From the cell containing the given text, extract its center point as (X, Y) coordinate. 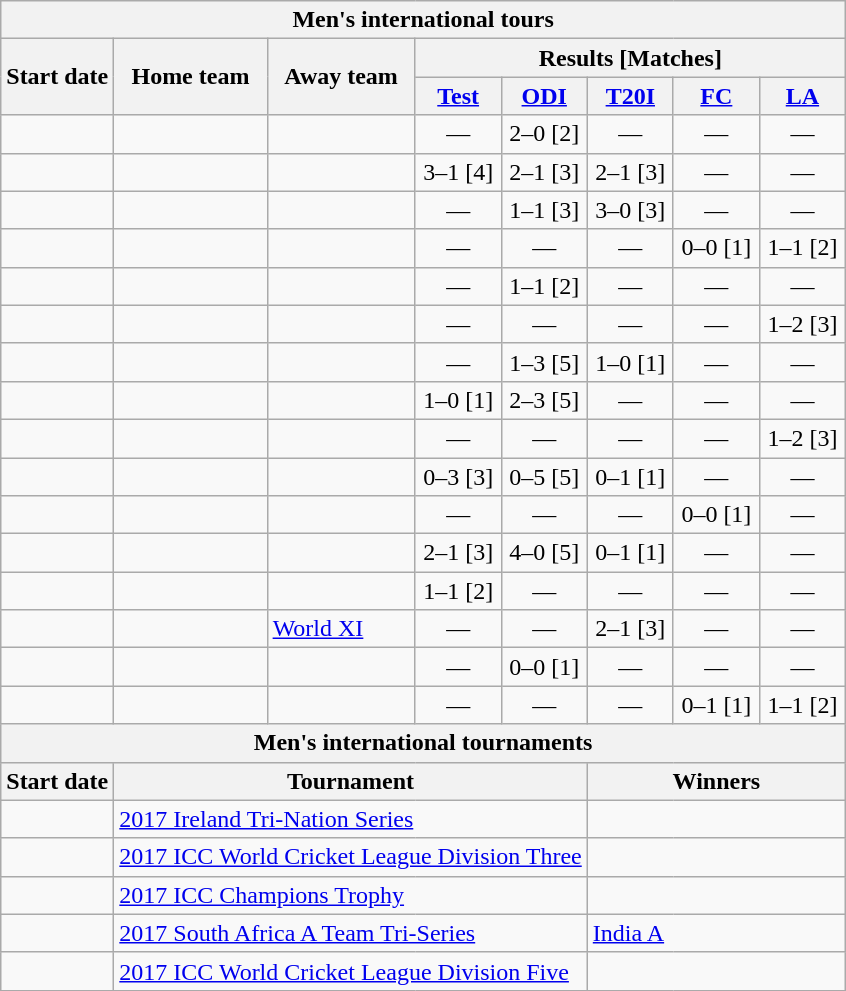
3–0 [3] (630, 210)
Results [Matches] (630, 58)
1–3 [5] (544, 362)
Test (458, 96)
2017 ICC World Cricket League Division Five (350, 971)
LA (802, 96)
2017 Ireland Tri-Nation Series (350, 819)
T20I (630, 96)
1–1 [3] (544, 210)
India A (716, 933)
2–3 [5] (544, 400)
2017 ICC Champions Trophy (350, 895)
Men's international tournaments (424, 743)
Men's international tours (424, 20)
4–0 [5] (544, 553)
3–1 [4] (458, 172)
Home team (190, 77)
World XI (341, 629)
2017 ICC World Cricket League Division Three (350, 857)
FC (716, 96)
2017 South Africa A Team Tri-Series (350, 933)
ODI (544, 96)
Away team (341, 77)
Tournament (350, 781)
0–3 [3] (458, 477)
0–5 [5] (544, 477)
2–0 [2] (544, 134)
Winners (716, 781)
